Provide the [X, Y] coordinate of the cell's center where the given text is located.  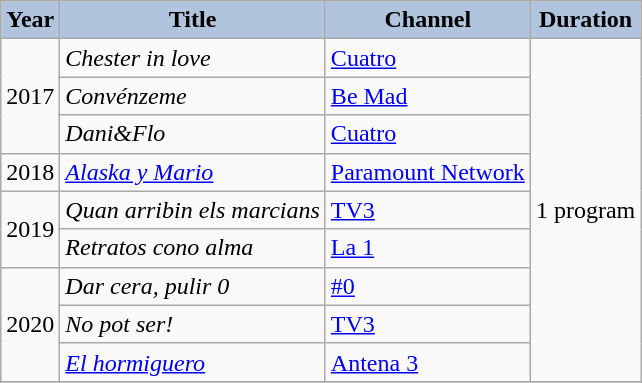
Paramount Network [428, 172]
Channel [428, 20]
Chester in love [193, 58]
Dani&Flo [193, 134]
El hormiguero [193, 362]
2018 [30, 172]
Duration [585, 20]
Title [193, 20]
Alaska y Mario [193, 172]
1 program [585, 210]
Year [30, 20]
Antena 3 [428, 362]
2019 [30, 229]
Quan arribin els marcians [193, 210]
Retratos cono alma [193, 248]
La 1 [428, 248]
No pot ser! [193, 324]
Convénzeme [193, 96]
Dar cera, pulir 0 [193, 286]
Be Mad [428, 96]
#0 [428, 286]
2017 [30, 96]
2020 [30, 324]
